Find where the given text appears and provide that cell's center as [X, Y] coordinate. 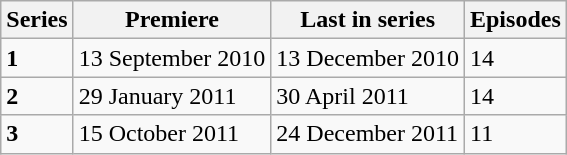
13 September 2010 [172, 58]
30 April 2011 [368, 96]
Series [37, 20]
Episodes [515, 20]
11 [515, 134]
15 October 2011 [172, 134]
29 January 2011 [172, 96]
2 [37, 96]
Last in series [368, 20]
13 December 2010 [368, 58]
3 [37, 134]
1 [37, 58]
Premiere [172, 20]
24 December 2011 [368, 134]
